Scan for the cell matching the given text and deliver its [x, y] coordinate at center. 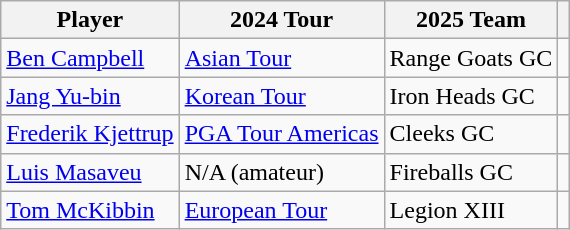
Range Goats GC [471, 58]
Asian Tour [282, 58]
N/A (amateur) [282, 172]
Ben Campbell [90, 58]
Luis Masaveu [90, 172]
2025 Team [471, 20]
Iron Heads GC [471, 96]
Cleeks GC [471, 134]
Korean Tour [282, 96]
Tom McKibbin [90, 210]
Legion XIII [471, 210]
Fireballs GC [471, 172]
Jang Yu-bin [90, 96]
European Tour [282, 210]
Frederik Kjettrup [90, 134]
2024 Tour [282, 20]
PGA Tour Americas [282, 134]
Player [90, 20]
